Identify which cell holds the provided text, then report its (X, Y) central coordinate. 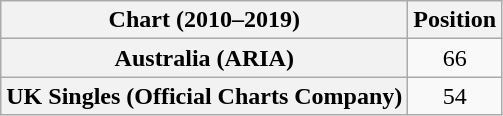
Chart (2010–2019) (204, 20)
UK Singles (Official Charts Company) (204, 96)
54 (455, 96)
66 (455, 58)
Position (455, 20)
Australia (ARIA) (204, 58)
